For the text-containing cell, return its midpoint in [x, y] coordinate format. 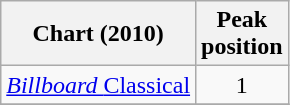
Billboard Classical [98, 85]
Peakposition [242, 34]
Chart (2010) [98, 34]
1 [242, 85]
